Provide the (x, y) coordinate of the cell's center where the given text is located.  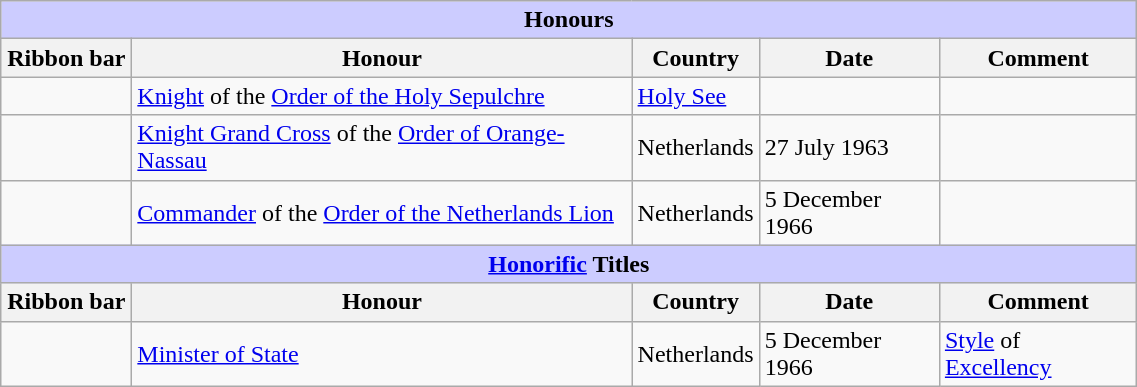
Commander of the Order of the Netherlands Lion (382, 212)
Honours (569, 20)
Style of Excellency (1038, 354)
Knight Grand Cross of the Order of Orange-Nassau (382, 148)
Honorific Titles (569, 264)
Holy See (696, 96)
27 July 1963 (849, 148)
Knight of the Order of the Holy Sepulchre (382, 96)
Minister of State (382, 354)
